Detect which cell encompasses the target text, then output its (X, Y) center coordinate. 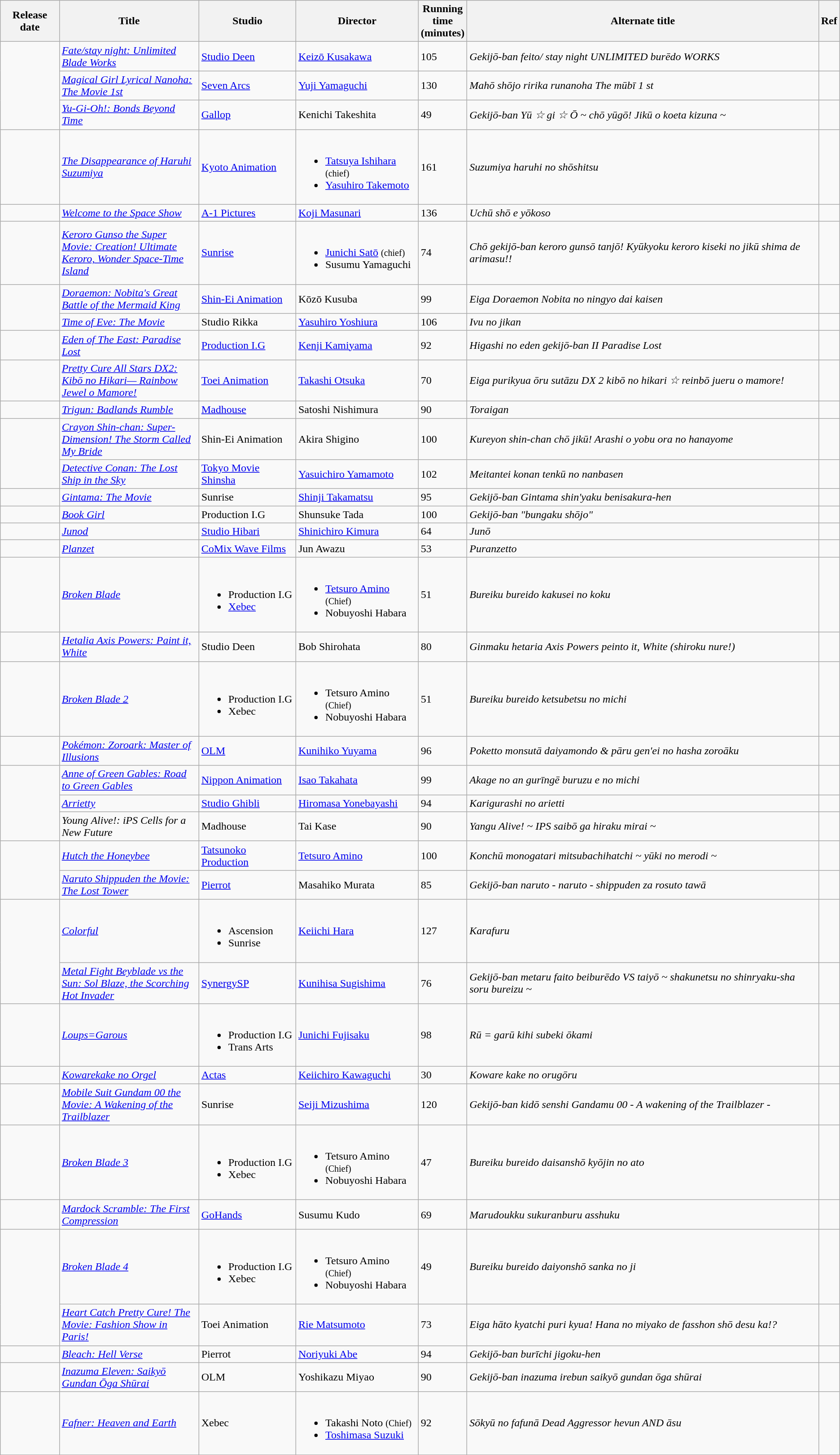
Junichi Fujisaku (357, 1035)
Running time (minutes) (442, 21)
98 (442, 1035)
Meitantei konan tenkū no nanbasen (643, 474)
Satoshi Nishimura (357, 409)
Bleach: Hell Verse (129, 1354)
Ivu no jikan (643, 322)
Production I.GTrans Arts (247, 1035)
Tokyo Movie Shinsha (247, 474)
Seven Arcs (247, 85)
64 (442, 532)
Tatsunoko Production (247, 856)
Xebec (247, 1423)
Detective Conan: The Lost Ship in the Sky (129, 474)
Studio (247, 21)
Eiga purikyua ōru sutāzu DX 2 kibō no hikari ☆ reinbō jueru o mamore! (643, 380)
Broken Blade (129, 594)
Yuji Yamaguchi (357, 85)
Chō gekijō-ban keroro gunsō tanjō! Kyūkyoku keroro kiseki no jikū shima de arimasu!! (643, 253)
Ref (829, 21)
Takashi Otsuka (357, 380)
Karafuru (643, 931)
Poketto monsutā daiyamondo & pāru gen'ei no hasha zoroāku (643, 751)
Broken Blade 3 (129, 1163)
102 (442, 474)
69 (442, 1215)
Magical Girl Lyrical Nanoha: The Movie 1st (129, 85)
127 (442, 931)
Studio Rikka (247, 322)
Kunihisa Sugishima (357, 983)
Nippon Animation (247, 780)
Young Alive!: iPS Cells for a New Future (129, 826)
Yasuichiro Yamamoto (357, 474)
70 (442, 380)
Keizō Kusakawa (357, 57)
Yu-Gi-Oh!: Bonds Beyond Time (129, 115)
Mahō shōjo ririka runanoha The mūbī 1 st (643, 85)
Gekijō-ban "bungaku shōjo" (643, 514)
Gekijō-ban kidō senshi Gandamu 00 - A wakening of the Trailblazer - (643, 1104)
Shinichiro Kimura (357, 532)
CoMix Wave Films (247, 549)
Pokémon: Zoroark: Master of Illusions (129, 751)
Kenji Kamiyama (357, 345)
Higashi no eden gekijō-ban II Paradise Lost (643, 345)
Mardock Scramble: The First Compression (129, 1215)
Noriyuki Abe (357, 1354)
Crayon Shin-chan: Super-Dimension! The Storm Called My Bride (129, 439)
Keiichiro Kawaguchi (357, 1075)
Suzumiya haruhi no shōshitsu (643, 167)
Marudoukku sukuranburu asshuku (643, 1215)
Planzet (129, 549)
95 (442, 497)
Kenichi Takeshita (357, 115)
Kureyon shin-chan chō jikū! Arashi o yobu ora no hanayome (643, 439)
Konchū monogatari mitsubachihatchi ~ yūki no merodi ~ (643, 856)
Studio Hibari (247, 532)
Uchū shō e yōkoso (643, 213)
Inazuma Eleven: Saikyō Gundan Ōga Shūrai (129, 1377)
Broken Blade 4 (129, 1267)
Sōkyū no fafunā Dead Aggressor hevun AND āsu (643, 1423)
Pretty Cure All Stars DX2: Kibō no Hikari— Rainbow Jewel o Mamore! (129, 380)
Yangu Alive! ~ IPS saibō ga hiraku mirai ~ (643, 826)
Fate/stay night: Unlimited Blade Works (129, 57)
Junichi Satō (chief)Susumu Yamaguchi (357, 253)
Title (129, 21)
Toraigan (643, 409)
Naruto Shippuden the Movie: The Lost Tower (129, 884)
Koji Masunari (357, 213)
Broken Blade 2 (129, 699)
Karigurashi no arietti (643, 803)
Eiga hāto kyatchi puri kyua! Hana no miyako de fasshon shō desu ka!? (643, 1325)
Gekijō-ban feito/ stay night UNLIMITED burēdo WORKS (643, 57)
A-1 Pictures (247, 213)
96 (442, 751)
Rie Matsumoto (357, 1325)
Tetsuro Amino (357, 856)
AscensionSunrise (247, 931)
Fafner: Heaven and Earth (129, 1423)
Tatsuya Ishihara (chief)Yasuhiro Takemoto (357, 167)
Loups=Garous (129, 1035)
Trigun: Badlands Rumble (129, 409)
Gekijō-ban inazuma irebun saikyō gundan ōga shūrai (643, 1377)
Heart Catch Pretty Cure! The Movie: Fashion Show in Paris! (129, 1325)
Metal Fight Beyblade vs the Sun: Sol Blaze, the Scorching Hot Invader (129, 983)
Book Girl (129, 514)
Alternate title (643, 21)
47 (442, 1163)
Yasuhiro Yoshiura (357, 322)
Anne of Green Gables: Road to Green Gables (129, 780)
130 (442, 85)
Gekijō-ban Gintama shin'yaku benisakura-hen (643, 497)
Time of Eve: The Movie (129, 322)
Gekijō-ban naruto - naruto - shippuden za rosuto tawā (643, 884)
Puranzetto (643, 549)
Yoshikazu Miyao (357, 1377)
Hiromasa Yonebayashi (357, 803)
Akira Shigino (357, 439)
Gekijō-ban Yū ☆ gi ☆ Ō ~ chō yūgō! Jikū o koeta kizuna ~ (643, 115)
Gallop (247, 115)
Release date (30, 21)
Arrietty (129, 803)
Welcome to the Space Show (129, 213)
Junod (129, 532)
Bureiku bureido ketsubetsu no michi (643, 699)
Tai Kase (357, 826)
Akage no an gurīngē buruzu e no michi (643, 780)
Bureiku bureido kakusei no koku (643, 594)
Masahiko Murata (357, 884)
Gekijō-ban metaru faito beiburēdo VS taiyō ~ shakunetsu no shinryaku-sha soru bureizu ~ (643, 983)
Eden of The East: Paradise Lost (129, 345)
Doraemon: Nobita's Great Battle of the Mermaid King (129, 299)
GoHands (247, 1215)
Kōzō Kusuba (357, 299)
Keiichi Hara (357, 931)
Bureiku bureido daisanshō kyōjin no ato (643, 1163)
Koware kake no orugōru (643, 1075)
Susumu Kudo (357, 1215)
120 (442, 1104)
74 (442, 253)
Junō (643, 532)
Keroro Gunso the Super Movie: Creation! Ultimate Keroro, Wonder Space-Time Island (129, 253)
Shunsuke Tada (357, 514)
Gintama: The Movie (129, 497)
The Disappearance of Haruhi Suzumiya (129, 167)
136 (442, 213)
Kowarekake no Orgel (129, 1075)
73 (442, 1325)
Ginmaku hetaria Axis Powers peinto it, White (shiroku nure!) (643, 646)
Kyoto Animation (247, 167)
161 (442, 167)
Bob Shirohata (357, 646)
30 (442, 1075)
53 (442, 549)
SynergySP (247, 983)
Mobile Suit Gundam 00 the Movie: A Wakening of the Trailblazer (129, 1104)
Kunihiko Yuyama (357, 751)
Rū = garū kihi subeki ōkami (643, 1035)
Actas (247, 1075)
Jun Awazu (357, 549)
Takashi Noto (Chief)Toshimasa Suzuki (357, 1423)
Studio Ghibli (247, 803)
80 (442, 646)
Hetalia Axis Powers: Paint it, White (129, 646)
Eiga Doraemon Nobita no ningyo dai kaisen (643, 299)
106 (442, 322)
Colorful (129, 931)
Shinji Takamatsu (357, 497)
85 (442, 884)
Isao Takahata (357, 780)
Director (357, 21)
Seiji Mizushima (357, 1104)
76 (442, 983)
Hutch the Honeybee (129, 856)
Bureiku bureido daiyonshō sanka no ji (643, 1267)
105 (442, 57)
Gekijō-ban burīchi jigoku-hen (643, 1354)
